Return the [X, Y] coordinate for the center point of the cell that contains the specified text.  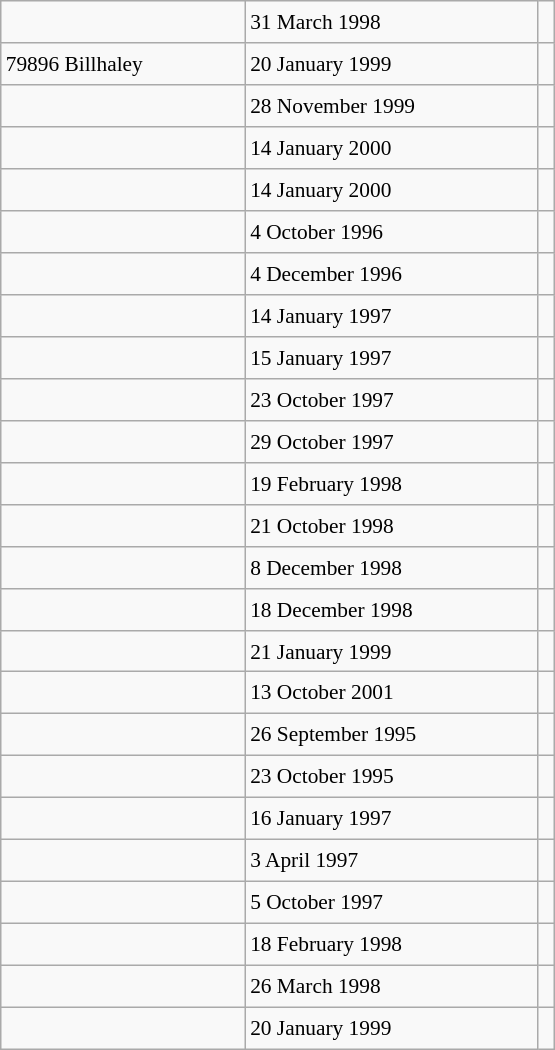
16 January 1997 [392, 819]
15 January 1997 [392, 358]
21 October 1998 [392, 525]
13 October 2001 [392, 693]
23 October 1997 [392, 399]
21 January 1999 [392, 651]
26 September 1995 [392, 735]
4 October 1996 [392, 232]
14 January 1997 [392, 316]
23 October 1995 [392, 777]
19 February 1998 [392, 483]
18 February 1998 [392, 945]
18 December 1998 [392, 609]
31 March 1998 [392, 22]
8 December 1998 [392, 567]
4 December 1996 [392, 274]
29 October 1997 [392, 441]
28 November 1999 [392, 106]
5 October 1997 [392, 903]
79896 Billhaley [123, 64]
3 April 1997 [392, 861]
26 March 1998 [392, 986]
